Locate the cell with the specified text and output its [x, y] center coordinate. 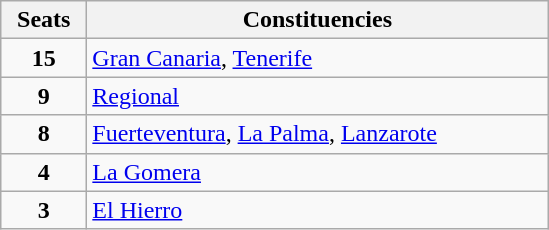
Fuerteventura, La Palma, Lanzarote [318, 134]
4 [44, 172]
Constituencies [318, 20]
15 [44, 58]
9 [44, 96]
Gran Canaria, Tenerife [318, 58]
El Hierro [318, 210]
3 [44, 210]
8 [44, 134]
La Gomera [318, 172]
Seats [44, 20]
Regional [318, 96]
